Extract the (X, Y) coordinate from the center of the cell holding the provided text.  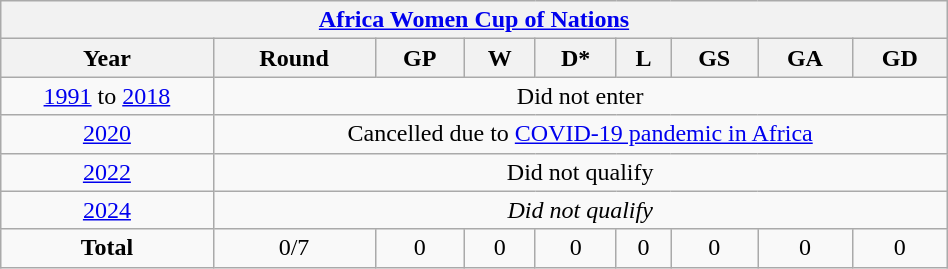
GS (714, 58)
Africa Women Cup of Nations (474, 20)
1991 to 2018 (107, 96)
L (643, 58)
GP (420, 58)
2024 (107, 210)
Did not enter (580, 96)
D* (576, 58)
2020 (107, 134)
0/7 (294, 248)
W (500, 58)
Total (107, 248)
Round (294, 58)
Year (107, 58)
GA (806, 58)
GD (900, 58)
Cancelled due to COVID-19 pandemic in Africa (580, 134)
2022 (107, 172)
